Identify which cell holds the provided text, then report its [x, y] central coordinate. 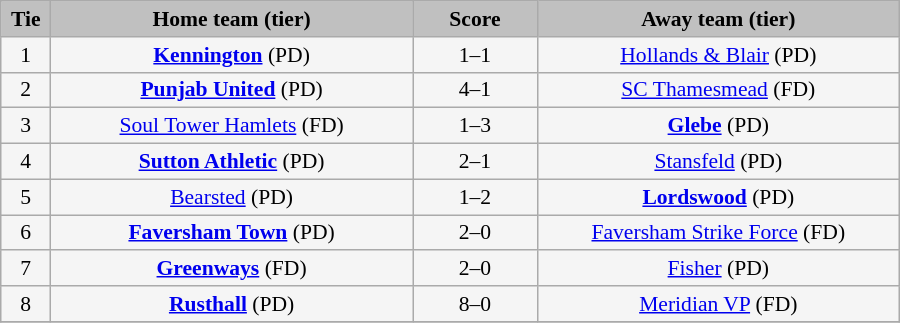
Lordswood (PD) [718, 197]
Punjab United (PD) [232, 90]
Bearsted (PD) [232, 197]
Soul Tower Hamlets (FD) [232, 126]
SC Thamesmead (FD) [718, 90]
Faversham Strike Force (FD) [718, 233]
Hollands & Blair (PD) [718, 55]
Faversham Town (PD) [232, 233]
1–1 [476, 55]
Stansfeld (PD) [718, 162]
Fisher (PD) [718, 269]
Tie [26, 19]
5 [26, 197]
1–3 [476, 126]
4 [26, 162]
8 [26, 304]
2–1 [476, 162]
Sutton Athletic (PD) [232, 162]
4–1 [476, 90]
2 [26, 90]
3 [26, 126]
Rusthall (PD) [232, 304]
Greenways (FD) [232, 269]
Score [476, 19]
Away team (tier) [718, 19]
7 [26, 269]
Glebe (PD) [718, 126]
6 [26, 233]
1 [26, 55]
Meridian VP (FD) [718, 304]
Kennington (PD) [232, 55]
1–2 [476, 197]
Home team (tier) [232, 19]
8–0 [476, 304]
